Capture the cell that displays the provided text and extract its (x, y) central coordinate. 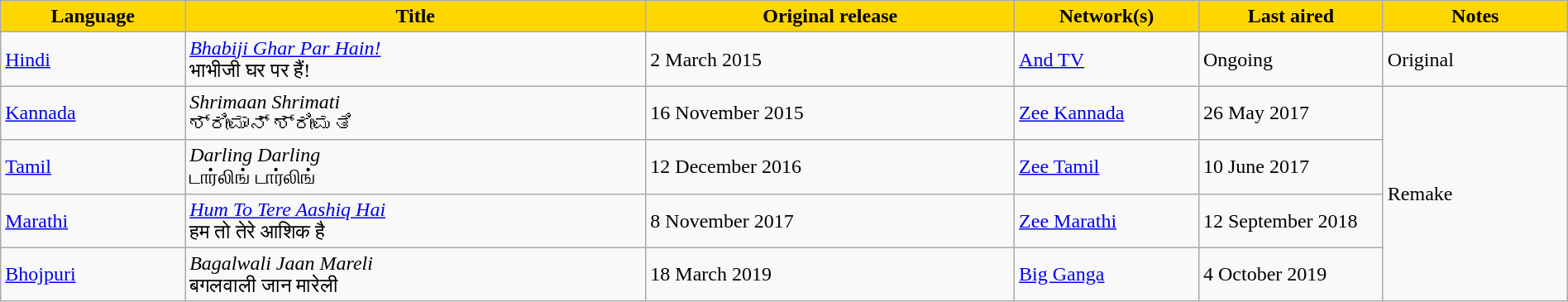
2 March 2015 (830, 60)
Marathi (93, 220)
12 September 2018 (1290, 220)
Zee Tamil (1107, 167)
Bhojpuri (93, 275)
Language (93, 17)
Notes (1475, 17)
Big Ganga (1107, 275)
Original (1475, 60)
Remake (1475, 194)
Bagalwali Jaan Mareli बगलवाली जान मारेली (415, 275)
Hum To Tere Aashiq Hai हम तो तेरे आशिक है (415, 220)
Title (415, 17)
And TV (1107, 60)
8 November 2017 (830, 220)
Darling Darling டார்லிங் டார்லிங் (415, 167)
Last aired (1290, 17)
Hindi (93, 60)
Tamil (93, 167)
Kannada (93, 113)
4 October 2019 (1290, 275)
10 June 2017 (1290, 167)
26 May 2017 (1290, 113)
Ongoing (1290, 60)
Bhabiji Ghar Par Hain! भाभीजी घर पर हैं! (415, 60)
Shrimaan Shrimati ಶ್ರೀಮಾನ್ ಶ್ರೀಮತಿ (415, 113)
Original release (830, 17)
12 December 2016 (830, 167)
18 March 2019 (830, 275)
Zee Kannada (1107, 113)
16 November 2015 (830, 113)
Zee Marathi (1107, 220)
Network(s) (1107, 17)
